Provide the (X, Y) coordinate of the cell's center where the given text is located.  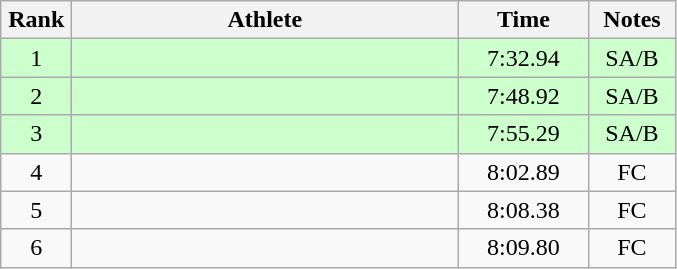
4 (36, 172)
1 (36, 58)
7:32.94 (524, 58)
5 (36, 210)
7:48.92 (524, 96)
3 (36, 134)
Notes (632, 20)
2 (36, 96)
6 (36, 248)
8:02.89 (524, 172)
7:55.29 (524, 134)
Time (524, 20)
Rank (36, 20)
8:08.38 (524, 210)
Athlete (265, 20)
8:09.80 (524, 248)
